Search for the cell housing the specified text and yield its [x, y] center coordinate. 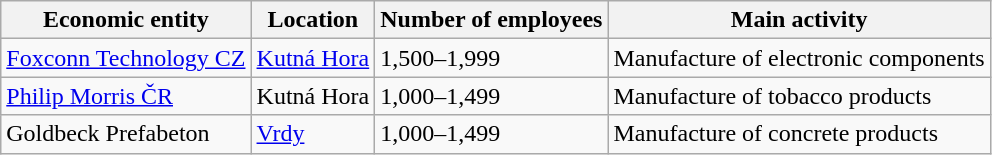
Manufacture of concrete products [799, 134]
Economic entity [126, 20]
Philip Morris ČR [126, 96]
Main activity [799, 20]
Number of employees [492, 20]
Foxconn Technology CZ [126, 58]
Manufacture of electronic components [799, 58]
Manufacture of tobacco products [799, 96]
1,500–1,999 [492, 58]
Goldbeck Prefabeton [126, 134]
Vrdy [313, 134]
Location [313, 20]
